Return [X, Y] of the center of cell containing provided text 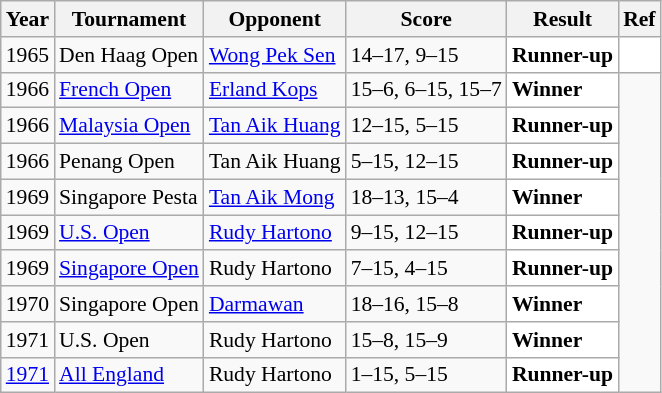
Den Haag Open [129, 55]
12–15, 5–15 [426, 126]
French Open [129, 90]
15–8, 15–9 [426, 340]
Opponent [275, 19]
5–15, 12–15 [426, 162]
14–17, 9–15 [426, 55]
Penang Open [129, 162]
1965 [28, 55]
18–16, 15–8 [426, 304]
Wong Pek Sen [275, 55]
15–6, 6–15, 15–7 [426, 90]
18–13, 15–4 [426, 197]
Tournament [129, 19]
Score [426, 19]
Singapore Pesta [129, 197]
Ref [639, 19]
1970 [28, 304]
Tan Aik Mong [275, 197]
Year [28, 19]
Darmawan [275, 304]
Erland Kops [275, 90]
Malaysia Open [129, 126]
9–15, 12–15 [426, 233]
All England [129, 375]
7–15, 4–15 [426, 269]
Result [562, 19]
1–15, 5–15 [426, 375]
